From the cell containing the given text, extract its center point as (X, Y) coordinate. 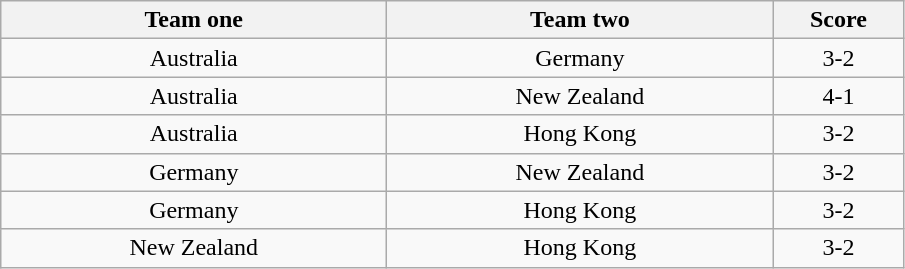
4-1 (838, 96)
Team two (580, 20)
Team one (194, 20)
Score (838, 20)
